Capture the cell that displays the provided text and extract its (x, y) central coordinate. 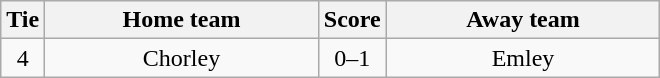
Away team (523, 20)
Home team (182, 20)
4 (23, 58)
Chorley (182, 58)
Score (352, 20)
Tie (23, 20)
0–1 (352, 58)
Emley (523, 58)
